From the cell containing the given text, extract its center point as [x, y] coordinate. 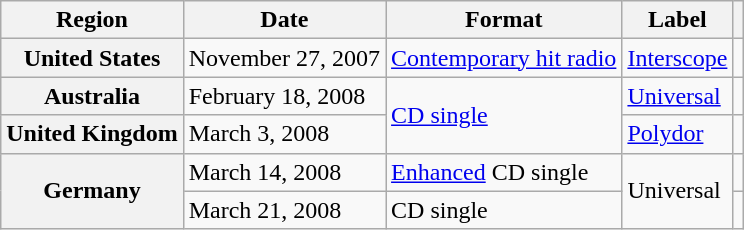
February 18, 2008 [284, 96]
Germany [92, 191]
Contemporary hit radio [504, 58]
United States [92, 58]
March 14, 2008 [284, 172]
United Kingdom [92, 134]
Date [284, 20]
Label [678, 20]
Format [504, 20]
March 3, 2008 [284, 134]
Polydor [678, 134]
Enhanced CD single [504, 172]
Region [92, 20]
March 21, 2008 [284, 210]
Australia [92, 96]
Interscope [678, 58]
November 27, 2007 [284, 58]
